Locate the cell with the specified text and output its [X, Y] center coordinate. 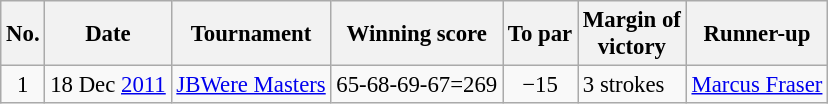
−15 [540, 85]
JBWere Masters [251, 85]
18 Dec 2011 [108, 85]
Margin ofvictory [632, 34]
Date [108, 34]
Winning score [417, 34]
65-68-69-67=269 [417, 85]
3 strokes [632, 85]
No. [23, 34]
Tournament [251, 34]
To par [540, 34]
Marcus Fraser [757, 85]
Runner-up [757, 34]
1 [23, 85]
